Locate the cell with the specified text and output its [x, y] center coordinate. 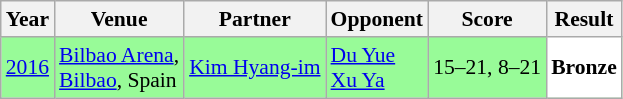
Opponent [378, 19]
Score [487, 19]
Du Yue Xu Ya [378, 68]
15–21, 8–21 [487, 68]
Venue [119, 19]
Kim Hyang-im [254, 68]
Result [584, 19]
Bronze [584, 68]
2016 [28, 68]
Bilbao Arena,Bilbao, Spain [119, 68]
Partner [254, 19]
Year [28, 19]
